Provide the (X, Y) coordinate of the cell's center where the given text is located.  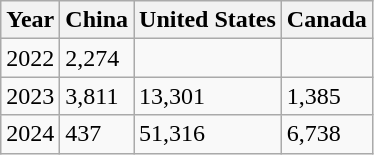
2022 (30, 58)
437 (97, 134)
6,738 (326, 134)
2023 (30, 96)
Year (30, 20)
United States (208, 20)
2024 (30, 134)
13,301 (208, 96)
3,811 (97, 96)
51,316 (208, 134)
1,385 (326, 96)
Canada (326, 20)
2,274 (97, 58)
China (97, 20)
